From the cell containing the given text, extract its center point as [x, y] coordinate. 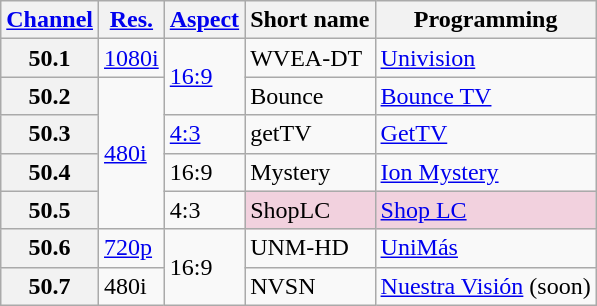
UNM-HD [310, 248]
50.3 [50, 134]
Mystery [310, 172]
Bounce [310, 96]
NVSN [310, 286]
Aspect [204, 20]
720p [132, 248]
50.2 [50, 96]
WVEA-DT [310, 58]
50.1 [50, 58]
50.4 [50, 172]
Shop LC [486, 210]
Univision [486, 58]
Bounce TV [486, 96]
1080i [132, 58]
Programming [486, 20]
GetTV [486, 134]
getTV [310, 134]
Ion Mystery [486, 172]
ShopLC [310, 210]
Short name [310, 20]
Nuestra Visión (soon) [486, 286]
50.7 [50, 286]
Res. [132, 20]
UniMás [486, 248]
50.6 [50, 248]
50.5 [50, 210]
Channel [50, 20]
